Search for the cell housing the specified text and yield its [x, y] center coordinate. 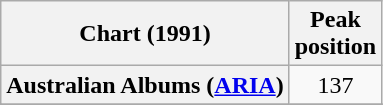
137 [335, 85]
Chart (1991) [145, 34]
Peakposition [335, 34]
Australian Albums (ARIA) [145, 85]
